Provide the (x, y) coordinate of the cell's center where the given text is located.  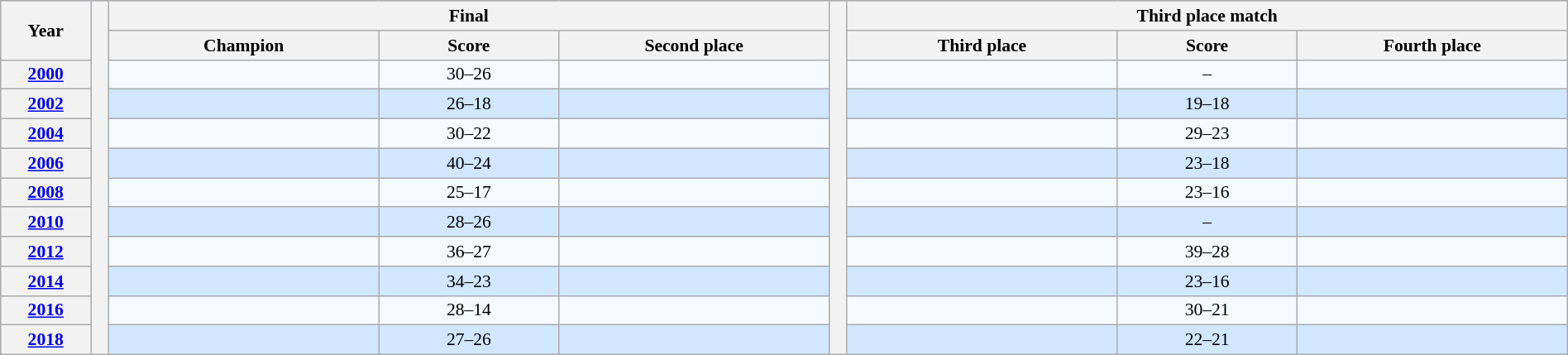
2004 (46, 134)
2002 (46, 104)
28–14 (469, 310)
26–18 (469, 104)
2000 (46, 74)
2006 (46, 163)
2008 (46, 193)
27–26 (469, 340)
30–26 (469, 74)
39–28 (1207, 252)
28–26 (469, 223)
23–18 (1207, 163)
22–21 (1207, 340)
Third place match (1207, 16)
Second place (695, 46)
Third place (982, 46)
Final (468, 16)
30–22 (469, 134)
2014 (46, 281)
2016 (46, 310)
Champion (243, 46)
2010 (46, 223)
30–21 (1207, 310)
2018 (46, 340)
19–18 (1207, 104)
29–23 (1207, 134)
40–24 (469, 163)
25–17 (469, 193)
34–23 (469, 281)
Fourth place (1432, 46)
36–27 (469, 252)
Year (46, 30)
2012 (46, 252)
